Locate the cell with the specified text and output its (x, y) center coordinate. 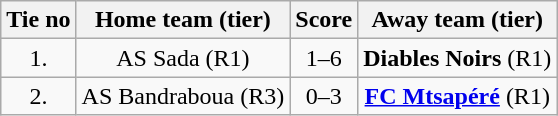
Diables Noirs (R1) (458, 58)
2. (38, 96)
1–6 (324, 58)
0–3 (324, 96)
Away team (tier) (458, 20)
AS Sada (R1) (183, 58)
AS Bandraboua (R3) (183, 96)
Home team (tier) (183, 20)
1. (38, 58)
Score (324, 20)
Tie no (38, 20)
FC Mtsapéré (R1) (458, 96)
